Search for the cell housing the specified text and yield its (x, y) center coordinate. 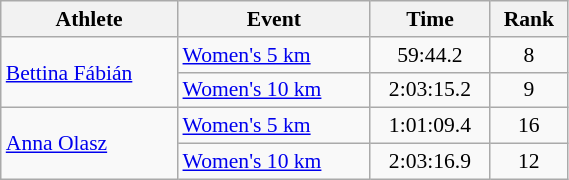
9 (529, 90)
59:44.2 (430, 55)
Rank (529, 19)
12 (529, 162)
2:03:16.9 (430, 162)
8 (529, 55)
1:01:09.4 (430, 126)
Anna Olasz (90, 144)
Athlete (90, 19)
2:03:15.2 (430, 90)
16 (529, 126)
Bettina Fábián (90, 72)
Time (430, 19)
Event (274, 19)
